Locate the cell with the specified text and output its (X, Y) center coordinate. 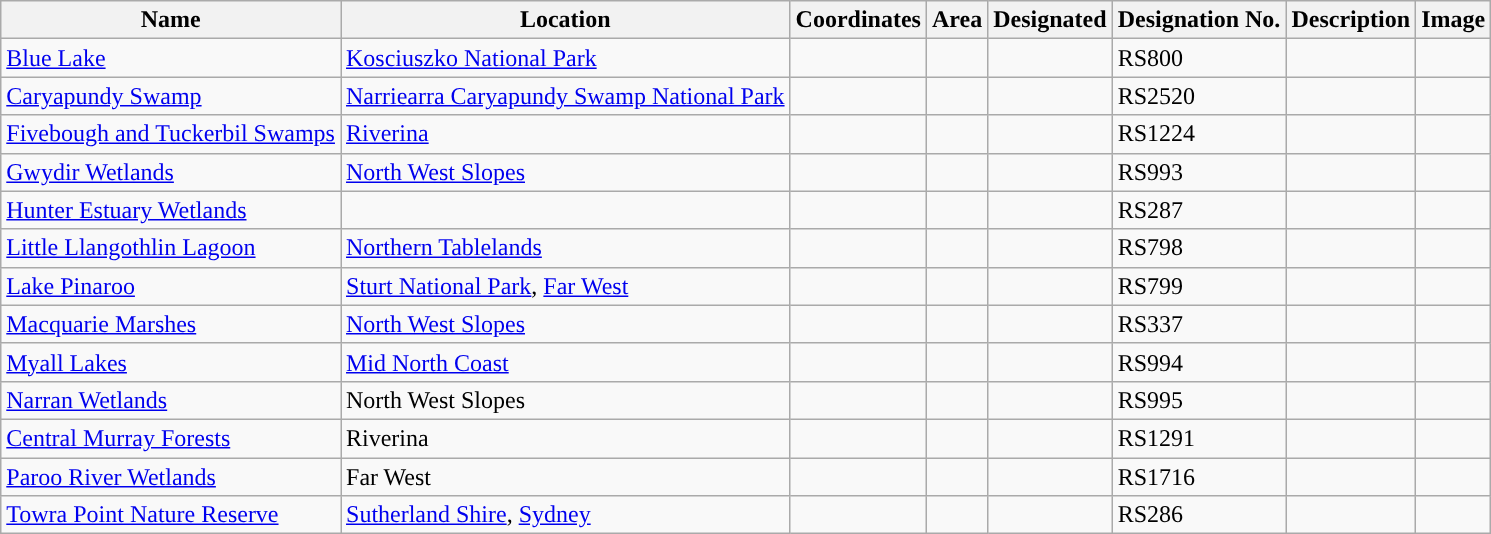
Little Llangothlin Lagoon (171, 248)
RS799 (1199, 286)
Fivebough and Tuckerbil Swamps (171, 134)
Location (565, 20)
Caryapundy Swamp (171, 96)
Name (171, 20)
Narran Wetlands (171, 400)
Towra Point Nature Reserve (171, 515)
Lake Pinaroo (171, 286)
Paroo River Wetlands (171, 477)
Image (1454, 20)
Northern Tablelands (565, 248)
Far West (565, 477)
RS2520 (1199, 96)
Macquarie Marshes (171, 324)
Blue Lake (171, 58)
Sutherland Shire, Sydney (565, 515)
RS337 (1199, 324)
Central Murray Forests (171, 438)
Gwydir Wetlands (171, 172)
RS798 (1199, 248)
RS1224 (1199, 134)
Narriearra Caryapundy Swamp National Park (565, 96)
RS286 (1199, 515)
RS994 (1199, 362)
Description (1351, 20)
RS800 (1199, 58)
RS993 (1199, 172)
Coordinates (858, 20)
RS287 (1199, 210)
RS1291 (1199, 438)
RS995 (1199, 400)
Kosciuszko National Park (565, 58)
Myall Lakes (171, 362)
RS1716 (1199, 477)
Area (956, 20)
Designation No. (1199, 20)
Mid North Coast (565, 362)
Sturt National Park, Far West (565, 286)
Designated (1050, 20)
Hunter Estuary Wetlands (171, 210)
